Provide the [X, Y] coordinate of the cell's center where the given text is located.  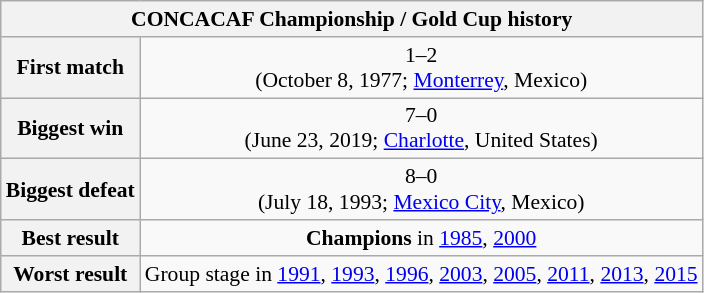
First match [70, 68]
Champions in 1985, 2000 [422, 238]
Worst result [70, 274]
7–0 (June 23, 2019; Charlotte, United States) [422, 128]
Best result [70, 238]
8–0 (July 18, 1993; Mexico City, Mexico) [422, 190]
1–2 (October 8, 1977; Monterrey, Mexico) [422, 68]
Group stage in 1991, 1993, 1996, 2003, 2005, 2011, 2013, 2015 [422, 274]
Biggest defeat [70, 190]
CONCACAF Championship / Gold Cup history [352, 19]
Biggest win [70, 128]
